Identify which cell holds the provided text, then report its [x, y] central coordinate. 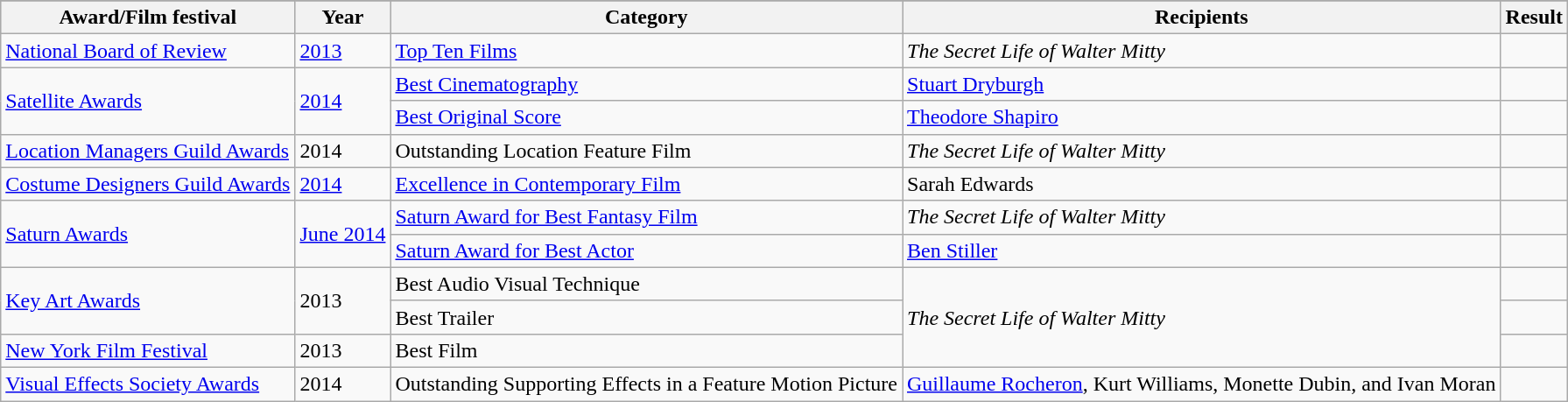
Theodore Shapiro [1201, 117]
June 2014 [343, 234]
Saturn Awards [148, 234]
Recipients [1201, 18]
Outstanding Location Feature Film [646, 151]
Sarah Edwards [1201, 184]
Best Original Score [646, 117]
Category [646, 18]
Ben Stiller [1201, 250]
Saturn Award for Best Actor [646, 250]
Saturn Award for Best Fantasy Film [646, 217]
Best Cinematography [646, 84]
New York Film Festival [148, 350]
Top Ten Films [646, 51]
Satellite Awards [148, 101]
Result [1534, 18]
Key Art Awards [148, 300]
Visual Effects Society Awards [148, 384]
Best Trailer [646, 317]
Excellence in Contemporary Film [646, 184]
Best Audio Visual Technique [646, 284]
Year [343, 18]
Outstanding Supporting Effects in a Feature Motion Picture [646, 384]
Award/Film festival [148, 18]
Best Film [646, 350]
Stuart Dryburgh [1201, 84]
National Board of Review [148, 51]
Location Managers Guild Awards [148, 151]
Guillaume Rocheron, Kurt Williams, Monette Dubin, and Ivan Moran [1201, 384]
Costume Designers Guild Awards [148, 184]
